Extract the [x, y] coordinate from the center of the cell holding the provided text.  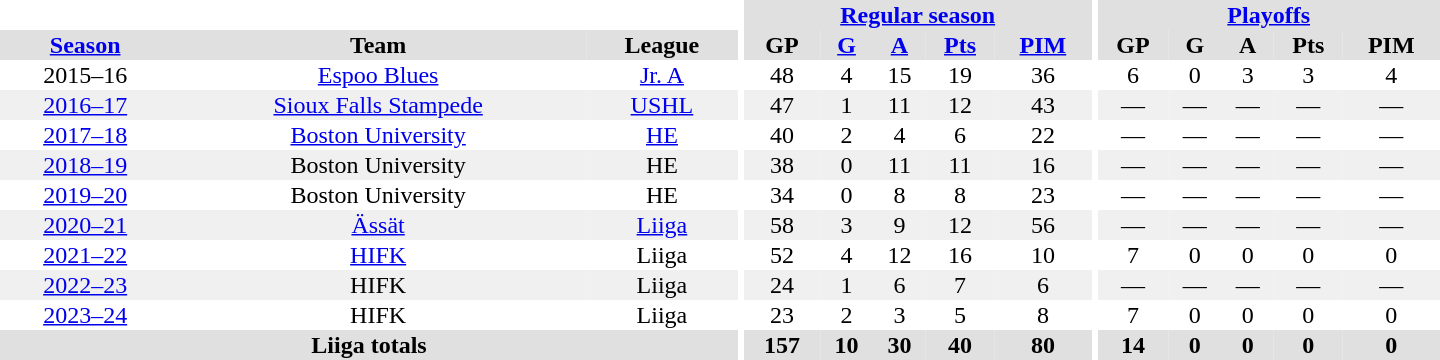
2020–21 [85, 225]
Team [378, 45]
2021–22 [85, 255]
48 [782, 75]
Ässät [378, 225]
30 [900, 345]
9 [900, 225]
58 [782, 225]
24 [782, 285]
52 [782, 255]
14 [1132, 345]
Regular season [918, 15]
Sioux Falls Stampede [378, 105]
15 [900, 75]
League [662, 45]
157 [782, 345]
USHL [662, 105]
Season [85, 45]
2022–23 [85, 285]
Espoo Blues [378, 75]
5 [960, 315]
38 [782, 165]
2016–17 [85, 105]
22 [1042, 135]
43 [1042, 105]
80 [1042, 345]
Playoffs [1268, 15]
56 [1042, 225]
2018–19 [85, 165]
2023–24 [85, 315]
34 [782, 195]
Liiga totals [369, 345]
2019–20 [85, 195]
47 [782, 105]
Jr. A [662, 75]
2017–18 [85, 135]
36 [1042, 75]
19 [960, 75]
2015–16 [85, 75]
